Find where the given text appears and provide that cell's center as [x, y] coordinate. 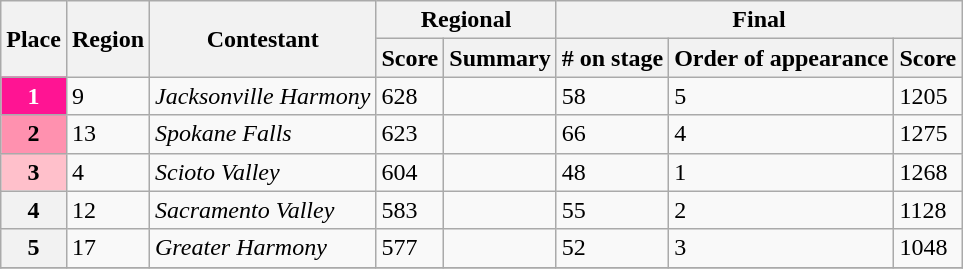
58 [612, 96]
66 [612, 134]
Regional [466, 20]
52 [612, 248]
1128 [928, 210]
1048 [928, 248]
Spokane Falls [263, 134]
13 [108, 134]
Place [34, 39]
577 [410, 248]
Final [759, 20]
55 [612, 210]
Scioto Valley [263, 172]
Region [108, 39]
48 [612, 172]
1275 [928, 134]
Contestant [263, 39]
1205 [928, 96]
Jacksonville Harmony [263, 96]
1268 [928, 172]
628 [410, 96]
Sacramento Valley [263, 210]
Greater Harmony [263, 248]
# on stage [612, 58]
583 [410, 210]
17 [108, 248]
Summary [500, 58]
623 [410, 134]
604 [410, 172]
9 [108, 96]
Order of appearance [782, 58]
12 [108, 210]
